Locate the cell with the specified text and output its [X, Y] center coordinate. 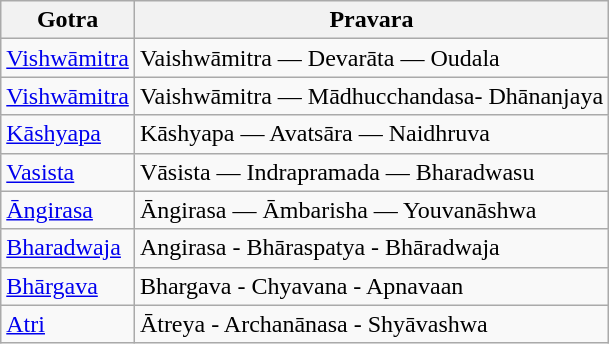
Kāshyapa — Avatsāra — Naidhruva [371, 134]
Vaishwāmitra — Mādhucchandasa- Dhānanjaya [371, 96]
Kāshyapa [68, 134]
Bhargava - Chyavana - Apnavaan [371, 286]
Atri [68, 324]
Vāsista — Indrapramada — Bharadwasu [371, 172]
Bharadwaja [68, 248]
Āngirasa [68, 210]
Gotra [68, 20]
Ātreya - Archanānasa - Shyāvashwa [371, 324]
Bhārgava [68, 286]
Angirasa - Bhāraspatya - Bhāradwaja [371, 248]
Pravara [371, 20]
Vasista [68, 172]
Āngirasa — Āmbarisha — Youvanāshwa [371, 210]
Vaishwāmitra — Devarāta — Oudala [371, 58]
